From the cell containing the given text, extract its center point as [x, y] coordinate. 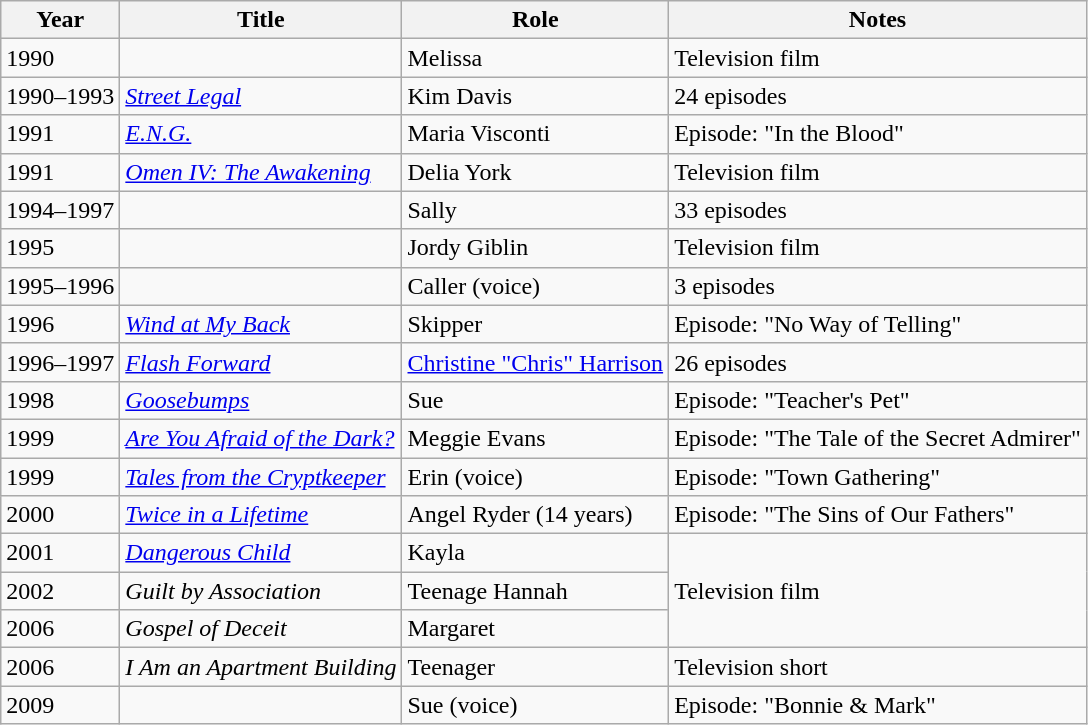
Are You Afraid of the Dark? [261, 438]
Caller (voice) [536, 286]
24 episodes [878, 96]
1996 [60, 324]
E.N.G. [261, 134]
Street Legal [261, 96]
Omen IV: The Awakening [261, 172]
Delia York [536, 172]
Episode: "Bonnie & Mark" [878, 705]
Goosebumps [261, 400]
Kayla [536, 553]
Skipper [536, 324]
33 episodes [878, 210]
Television short [878, 667]
Gospel of Deceit [261, 629]
Kim Davis [536, 96]
Year [60, 20]
Title [261, 20]
1994–1997 [60, 210]
Margaret [536, 629]
Guilt by Association [261, 591]
1990 [60, 58]
Christine "Chris" Harrison [536, 362]
2002 [60, 591]
1995 [60, 248]
1995–1996 [60, 286]
Twice in a Lifetime [261, 515]
2000 [60, 515]
Sally [536, 210]
Melissa [536, 58]
Episode: "Teacher's Pet" [878, 400]
Episode: "The Sins of Our Fathers" [878, 515]
2001 [60, 553]
Jordy Giblin [536, 248]
Sue [536, 400]
I Am an Apartment Building [261, 667]
Episode: "Town Gathering" [878, 477]
2009 [60, 705]
1998 [60, 400]
Erin (voice) [536, 477]
Episode: "No Way of Telling" [878, 324]
1996–1997 [60, 362]
Maria Visconti [536, 134]
26 episodes [878, 362]
Dangerous Child [261, 553]
1990–1993 [60, 96]
Angel Ryder (14 years) [536, 515]
Teenage Hannah [536, 591]
Episode: "The Tale of the Secret Admirer" [878, 438]
Teenager [536, 667]
Sue (voice) [536, 705]
Wind at My Back [261, 324]
3 episodes [878, 286]
Notes [878, 20]
Meggie Evans [536, 438]
Tales from the Cryptkeeper [261, 477]
Role [536, 20]
Flash Forward [261, 362]
Episode: "In the Blood" [878, 134]
